Output the (x, y) coordinate of the center of the cell containing the given text.  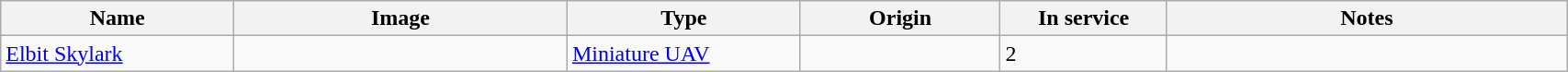
In service (1084, 18)
2 (1084, 54)
Notes (1367, 18)
Name (118, 18)
Origin (900, 18)
Miniature UAV (683, 54)
Type (683, 18)
Elbit Skylark (118, 54)
Image (400, 18)
